Output the [X, Y] coordinate of the center of the cell containing the given text.  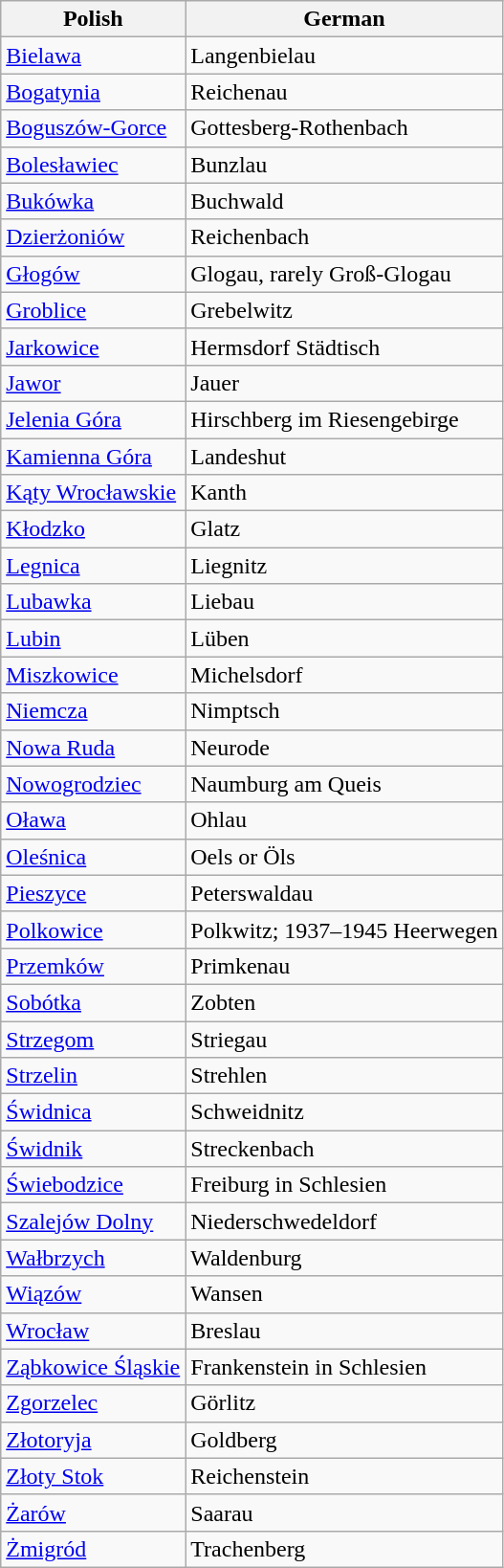
Liebau [344, 602]
Langenbielau [344, 56]
Miszkowice [94, 675]
Neurode [344, 748]
Polkowice [94, 930]
Nimptsch [344, 711]
Głogów [94, 274]
Bolesławiec [94, 165]
Naumburg am Queis [344, 784]
Złotoryja [94, 1440]
Gottesberg-Rothenbach [344, 128]
Świdnik [94, 1149]
Kąty Wrocławskie [94, 493]
Legnica [94, 566]
Wałbrzych [94, 1258]
Żarów [94, 1512]
Hirschberg im Riesengebirge [344, 419]
Jarkowice [94, 347]
Oława [94, 820]
Jelenia Góra [94, 419]
German [344, 19]
Oels or Öls [344, 857]
Ząbkowice Śląskie [94, 1367]
Primkenau [344, 966]
Hermsdorf Städtisch [344, 347]
Jawor [94, 383]
Świdnica [94, 1112]
Złoty Stok [94, 1476]
Waldenburg [344, 1258]
Bunzlau [344, 165]
Boguszów-Gorce [94, 128]
Saarau [344, 1512]
Lubin [94, 638]
Peterswaldau [344, 893]
Żmigród [94, 1549]
Wiązów [94, 1294]
Kanth [344, 493]
Reichenau [344, 92]
Nowogrodziec [94, 784]
Polish [94, 19]
Lüben [344, 638]
Groblice [94, 310]
Oleśnica [94, 857]
Schweidnitz [344, 1112]
Kłodzko [94, 529]
Sobótka [94, 1002]
Polkwitz; 1937–1945 Heerwegen [344, 930]
Reichenstein [344, 1476]
Reichenbach [344, 237]
Pieszyce [94, 893]
Grebelwitz [344, 310]
Striegau [344, 1039]
Zobten [344, 1002]
Landeshut [344, 457]
Świebodzice [94, 1185]
Glogau, rarely Groß-Glogau [344, 274]
Bielawa [94, 56]
Michelsdorf [344, 675]
Frankenstein in Schlesien [344, 1367]
Bogatynia [94, 92]
Szalejów Dolny [94, 1221]
Strzegom [94, 1039]
Görlitz [344, 1403]
Lubawka [94, 602]
Kamienna Góra [94, 457]
Streckenbach [344, 1149]
Buchwald [344, 201]
Nowa Ruda [94, 748]
Glatz [344, 529]
Ohlau [344, 820]
Jauer [344, 383]
Niederschwedeldorf [344, 1221]
Bukówka [94, 201]
Wansen [344, 1294]
Goldberg [344, 1440]
Dzierżoniów [94, 237]
Strzelin [94, 1076]
Wrocław [94, 1331]
Zgorzelec [94, 1403]
Breslau [344, 1331]
Liegnitz [344, 566]
Freiburg in Schlesien [344, 1185]
Trachenberg [344, 1549]
Strehlen [344, 1076]
Niemcza [94, 711]
Przemków [94, 966]
